Determine the [x, y] coordinate at the center of the cell enclosing the given text.  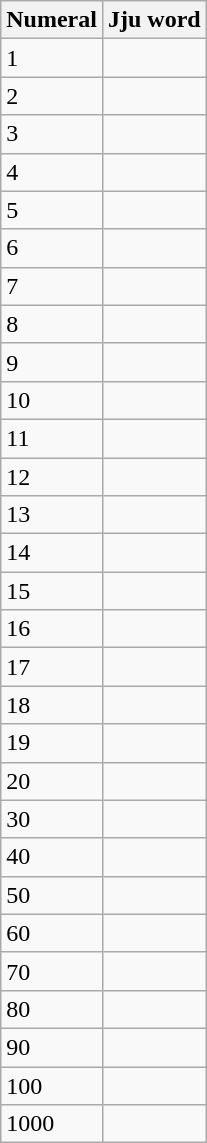
13 [52, 515]
70 [52, 971]
17 [52, 667]
8 [52, 324]
Numeral [52, 20]
1000 [52, 1124]
1 [52, 58]
6 [52, 248]
Jju word [154, 20]
10 [52, 400]
15 [52, 591]
30 [52, 819]
60 [52, 933]
3 [52, 134]
7 [52, 286]
80 [52, 1009]
12 [52, 477]
100 [52, 1085]
19 [52, 743]
2 [52, 96]
14 [52, 553]
50 [52, 895]
9 [52, 362]
5 [52, 210]
90 [52, 1047]
4 [52, 172]
40 [52, 857]
11 [52, 438]
16 [52, 629]
20 [52, 781]
18 [52, 705]
